Return the [x, y] coordinate for the center point of the cell that contains the specified text.  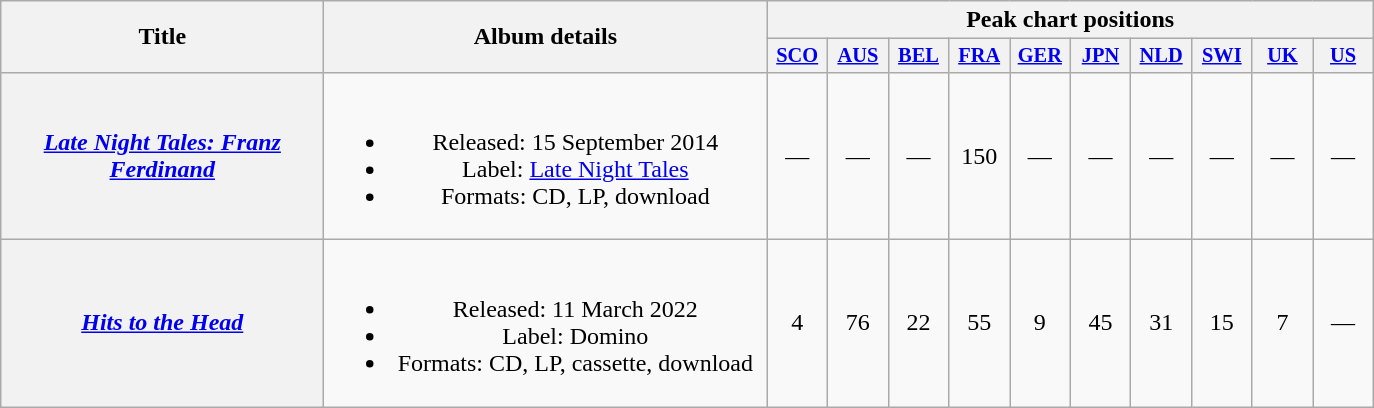
55 [980, 324]
22 [918, 324]
4 [798, 324]
Late Night Tales: Franz Ferdinand [162, 156]
SWI [1222, 56]
Released: 15 September 2014Label: Late Night TalesFormats: CD, LP, download [546, 156]
NLD [1162, 56]
150 [980, 156]
7 [1282, 324]
15 [1222, 324]
BEL [918, 56]
45 [1100, 324]
US [1344, 56]
SCO [798, 56]
Hits to the Head [162, 324]
31 [1162, 324]
9 [1040, 324]
Title [162, 37]
Album details [546, 37]
76 [858, 324]
FRA [980, 56]
Released: 11 March 2022Label: DominoFormats: CD, LP, cassette, download [546, 324]
GER [1040, 56]
AUS [858, 56]
Peak chart positions [1070, 20]
UK [1282, 56]
JPN [1100, 56]
